Search for the cell housing the specified text and yield its [x, y] center coordinate. 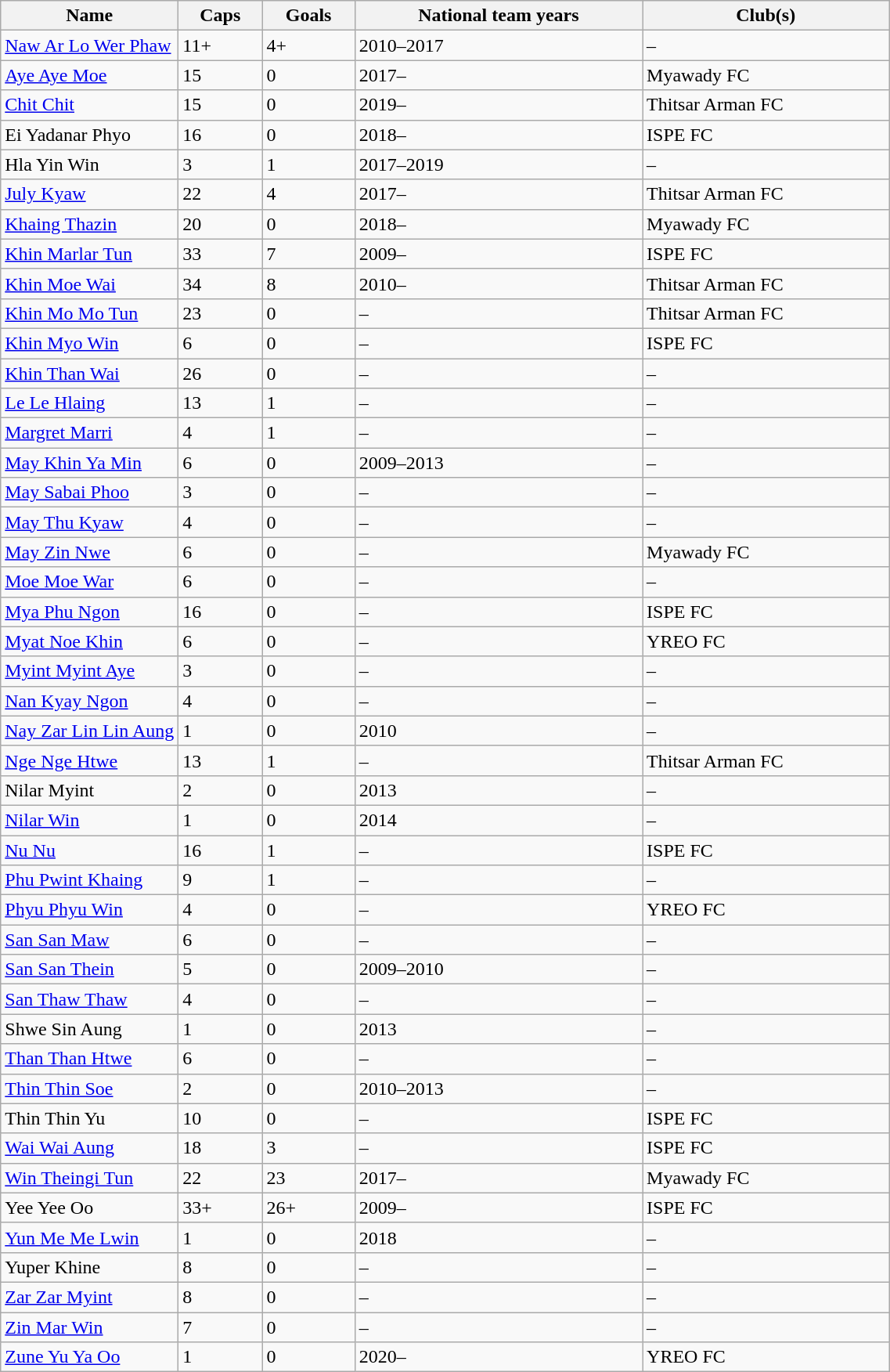
Than Than Htwe [89, 1059]
Mya Phu Ngon [89, 612]
26+ [308, 1208]
Ei Yadanar Phyo [89, 135]
Khin Moe Wai [89, 283]
2014 [498, 820]
Hla Yin Win [89, 164]
Caps [221, 16]
2009–2013 [498, 463]
May Khin Ya Min [89, 463]
San San Maw [89, 940]
Thin Thin Yu [89, 1118]
San San Thein [89, 969]
Nu Nu [89, 850]
Goals [308, 16]
Zune Yu Ya Oo [89, 1357]
May Zin Nwe [89, 552]
Nilar Myint [89, 790]
San Thaw Thaw [89, 999]
Zin Mar Win [89, 1327]
National team years [498, 16]
Khaing Thazin [89, 224]
2010 [498, 731]
Name [89, 16]
Naw Ar Lo Wer Phaw [89, 45]
Chit Chit [89, 105]
5 [221, 969]
33+ [221, 1208]
26 [221, 374]
2019– [498, 105]
34 [221, 283]
May Thu Kyaw [89, 522]
Club(s) [766, 16]
Khin Myo Win [89, 343]
Khin Than Wai [89, 374]
Nay Zar Lin Lin Aung [89, 731]
2010–2017 [498, 45]
Yee Yee Oo [89, 1208]
9 [221, 880]
Le Le Hlaing [89, 403]
20 [221, 224]
Wai Wai Aung [89, 1148]
2020– [498, 1357]
Margret Marri [89, 433]
2010–2013 [498, 1089]
2009–2010 [498, 969]
July Kyaw [89, 194]
Myat Noe Khin [89, 641]
4+ [308, 45]
Aye Aye Moe [89, 75]
May Sabai Phoo [89, 493]
33 [221, 254]
Zar Zar Myint [89, 1297]
Win Theingi Tun [89, 1178]
Yuper Khine [89, 1267]
Nilar Win [89, 820]
Yun Me Me Lwin [89, 1237]
Shwe Sin Aung [89, 1029]
11+ [221, 45]
Thin Thin Soe [89, 1089]
10 [221, 1118]
Phu Pwint Khaing [89, 880]
2017–2019 [498, 164]
2010– [498, 283]
Khin Mo Mo Tun [89, 313]
18 [221, 1148]
Moe Moe War [89, 582]
Nge Nge Htwe [89, 760]
Myint Myint Aye [89, 671]
2018 [498, 1237]
Khin Marlar Tun [89, 254]
Nan Kyay Ngon [89, 701]
Phyu Phyu Win [89, 910]
